Output the [X, Y] coordinate of the center of the cell containing the given text.  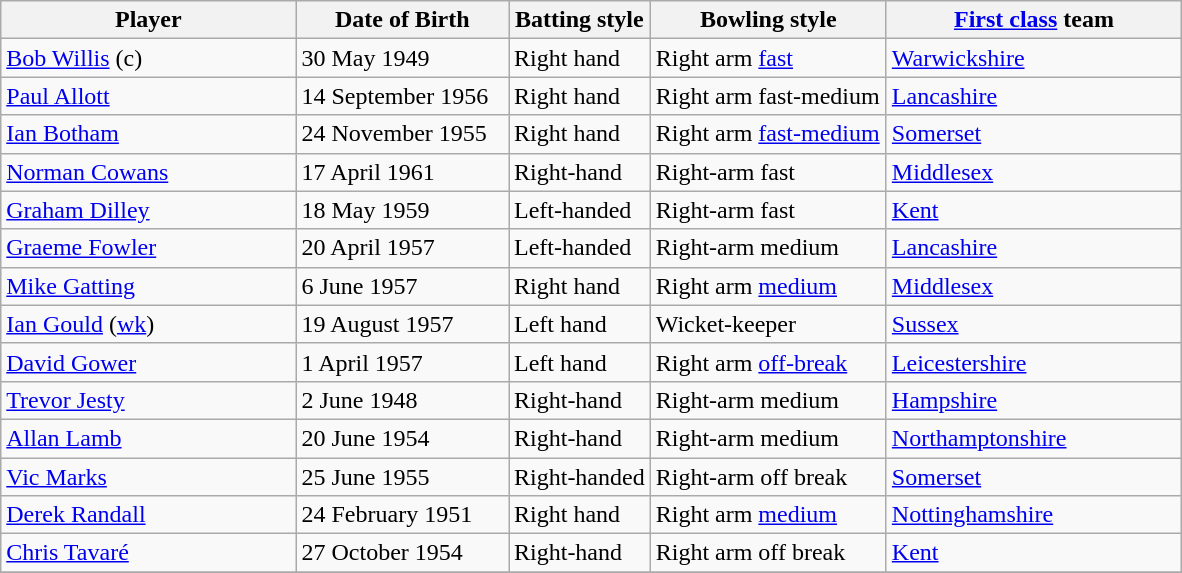
Right arm off-break [768, 362]
17 April 1961 [402, 172]
Wicket-keeper [768, 324]
Ian Botham [148, 134]
Norman Cowans [148, 172]
Sussex [1034, 324]
Trevor Jesty [148, 400]
Mike Gatting [148, 286]
Bob Willis (c) [148, 58]
Player [148, 20]
14 September 1956 [402, 96]
Right-handed [579, 477]
Date of Birth [402, 20]
Leicestershire [1034, 362]
2 June 1948 [402, 400]
6 June 1957 [402, 286]
1 April 1957 [402, 362]
20 June 1954 [402, 438]
Right-arm off break [768, 477]
Right arm fast [768, 58]
Hampshire [1034, 400]
18 May 1959 [402, 210]
24 February 1951 [402, 515]
19 August 1957 [402, 324]
David Gower [148, 362]
20 April 1957 [402, 248]
Ian Gould (wk) [148, 324]
27 October 1954 [402, 553]
24 November 1955 [402, 134]
Graham Dilley [148, 210]
Chris Tavaré [148, 553]
Paul Allott [148, 96]
Northamptonshire [1034, 438]
Bowling style [768, 20]
First class team [1034, 20]
Nottinghamshire [1034, 515]
30 May 1949 [402, 58]
Vic Marks [148, 477]
Right arm off break [768, 553]
Derek Randall [148, 515]
Allan Lamb [148, 438]
Graeme Fowler [148, 248]
Batting style [579, 20]
Warwickshire [1034, 58]
25 June 1955 [402, 477]
